Return (x, y) of the center of cell containing provided text 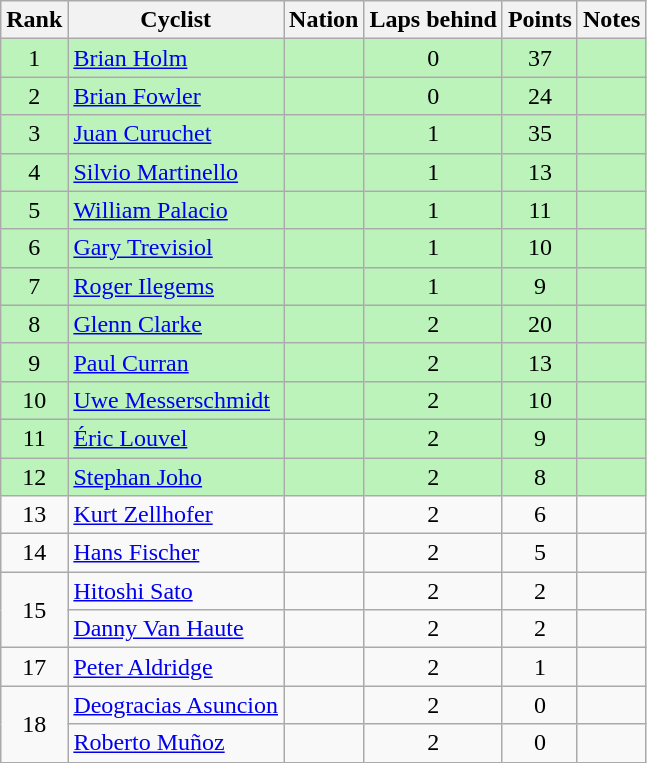
17 (34, 667)
37 (540, 58)
Silvio Martinello (176, 172)
15 (34, 610)
7 (34, 286)
3 (34, 134)
Hans Fischer (176, 553)
Éric Louvel (176, 438)
Deogracias Asuncion (176, 705)
Rank (34, 20)
William Palacio (176, 210)
20 (540, 324)
Brian Holm (176, 58)
4 (34, 172)
Juan Curuchet (176, 134)
Glenn Clarke (176, 324)
Gary Trevisiol (176, 248)
Brian Fowler (176, 96)
Roger Ilegems (176, 286)
18 (34, 724)
Notes (611, 20)
Danny Van Haute (176, 629)
Stephan Joho (176, 477)
Paul Curran (176, 362)
Nation (324, 20)
Hitoshi Sato (176, 591)
35 (540, 134)
Kurt Zellhofer (176, 515)
14 (34, 553)
Uwe Messerschmidt (176, 400)
Laps behind (433, 20)
24 (540, 96)
Peter Aldridge (176, 667)
Cyclist (176, 20)
12 (34, 477)
Roberto Muñoz (176, 743)
Points (540, 20)
